Return the (x, y) coordinate for the center point of the cell that contains the specified text.  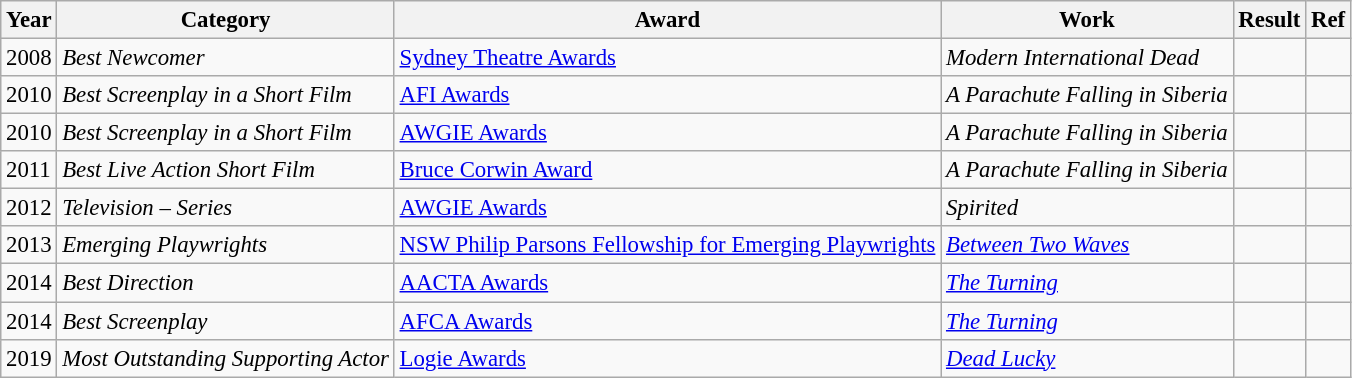
Award (667, 20)
Spirited (1087, 208)
Dead Lucky (1087, 358)
Modern International Dead (1087, 58)
2013 (29, 245)
Between Two Waves (1087, 245)
Work (1087, 20)
Emerging Playwrights (226, 245)
Most Outstanding Supporting Actor (226, 358)
Best Live Action Short Film (226, 170)
Bruce Corwin Award (667, 170)
Best Screenplay (226, 321)
Ref (1328, 20)
AFI Awards (667, 95)
Best Newcomer (226, 58)
NSW Philip Parsons Fellowship for Emerging Playwrights (667, 245)
2012 (29, 208)
2008 (29, 58)
Logie Awards (667, 358)
Result (1270, 20)
Category (226, 20)
Television – Series (226, 208)
Sydney Theatre Awards (667, 58)
2019 (29, 358)
AFCA Awards (667, 321)
Year (29, 20)
AACTA Awards (667, 283)
2011 (29, 170)
Best Direction (226, 283)
